Identify which cell holds the provided text, then report its (x, y) central coordinate. 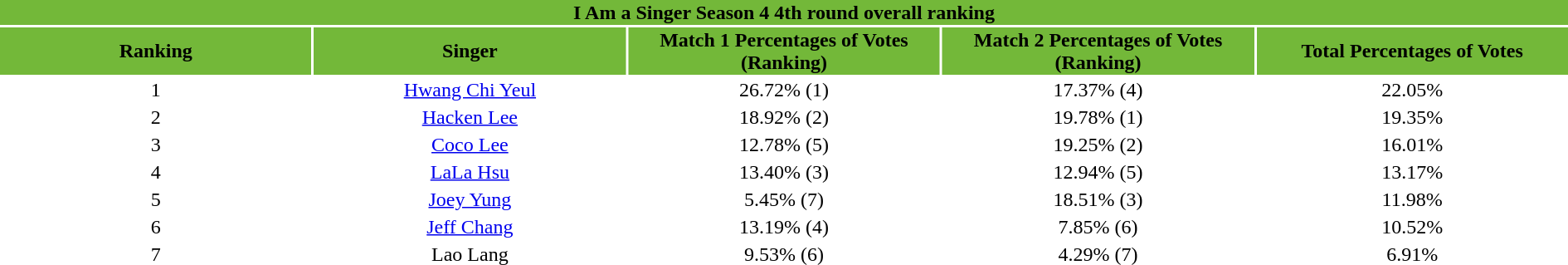
12.94% (5) (1098, 172)
13.19% (4) (784, 227)
5.45% (7) (784, 199)
Joey Yung (470, 199)
11.98% (1412, 199)
Match 1 Percentages of Votes (Ranking) (784, 52)
18.92% (2) (784, 117)
19.35% (1412, 117)
10.52% (1412, 227)
13.17% (1412, 172)
22.05% (1412, 90)
I Am a Singer Season 4 4th round overall ranking (784, 12)
3 (156, 145)
Jeff Chang (470, 227)
Hacken Lee (470, 117)
19.78% (1) (1098, 117)
6 (156, 227)
Ranking (156, 52)
17.37% (4) (1098, 90)
Match 2 Percentages of Votes (Ranking) (1098, 52)
12.78% (5) (784, 145)
4 (156, 172)
19.25% (2) (1098, 145)
5 (156, 199)
1 (156, 90)
7.85% (6) (1098, 227)
16.01% (1412, 145)
2 (156, 117)
18.51% (3) (1098, 199)
13.40% (3) (784, 172)
Hwang Chi Yeul (470, 90)
Total Percentages of Votes (1412, 52)
Singer (470, 52)
LaLa Hsu (470, 172)
Coco Lee (470, 145)
26.72% (1) (784, 90)
